Extract the (X, Y) coordinate from the center of the cell holding the provided text.  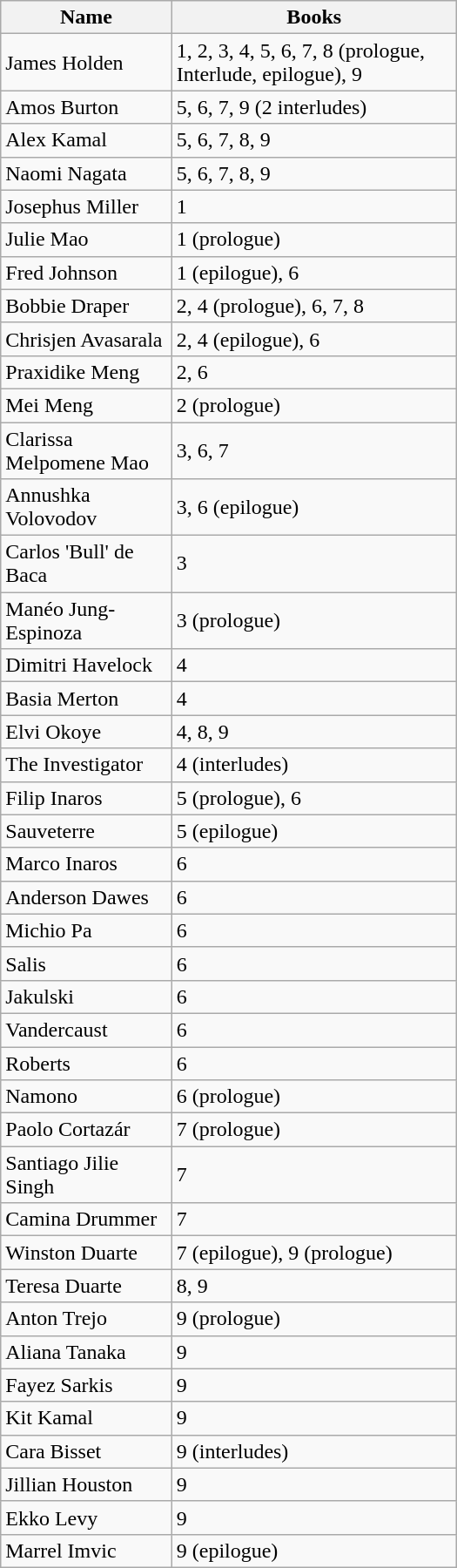
2, 4 (epilogue), 6 (313, 339)
Marco Inaros (86, 864)
1 (epilogue), 6 (313, 273)
Fayez Sarkis (86, 1385)
Winston Duarte (86, 1253)
Roberts (86, 1064)
Ekko Levy (86, 1517)
Teresa Duarte (86, 1286)
Santiago Jilie Singh (86, 1174)
3 (prologue) (313, 620)
Camina Drummer (86, 1220)
Dimitri Havelock (86, 666)
Paolo Cortazár (86, 1130)
1 (prologue) (313, 240)
Jillian Houston (86, 1484)
5, 6, 7, 9 (2 interludes) (313, 107)
Filip Inaros (86, 798)
5 (prologue), 6 (313, 798)
Jakulski (86, 997)
9 (prologue) (313, 1319)
Anderson Dawes (86, 897)
Naomi Nagata (86, 173)
Marrel Imvic (86, 1551)
Julie Mao (86, 240)
Books (313, 17)
Vandercaust (86, 1030)
Chrisjen Avasarala (86, 339)
1, 2, 3, 4, 5, 6, 7, 8 (prologue, Interlude, epilogue), 9 (313, 63)
Praxidike Meng (86, 372)
Fred Johnson (86, 273)
Josephus Miller (86, 206)
6 (prologue) (313, 1097)
Namono (86, 1097)
Bobbie Draper (86, 306)
Alex Kamal (86, 140)
2 (prologue) (313, 405)
7 (epilogue), 9 (prologue) (313, 1253)
Manéo Jung-Espinoza (86, 620)
Clarissa Melpomene Mao (86, 449)
Amos Burton (86, 107)
Salis (86, 963)
9 (epilogue) (313, 1551)
James Holden (86, 63)
3, 6 (epilogue) (313, 507)
2, 6 (313, 372)
Cara Bisset (86, 1451)
8, 9 (313, 1286)
3 (313, 564)
Carlos 'Bull' de Baca (86, 564)
The Investigator (86, 765)
Anton Trejo (86, 1319)
Sauveterre (86, 831)
Annushka Volovodov (86, 507)
Basia Merton (86, 699)
5 (epilogue) (313, 831)
Kit Kamal (86, 1418)
4 (interludes) (313, 765)
7 (prologue) (313, 1130)
Elvi Okoye (86, 732)
2, 4 (prologue), 6, 7, 8 (313, 306)
Name (86, 17)
4, 8, 9 (313, 732)
3, 6, 7 (313, 449)
Aliana Tanaka (86, 1352)
Mei Meng (86, 405)
1 (313, 206)
9 (interludes) (313, 1451)
Michio Pa (86, 930)
